For the text-containing cell, return its midpoint in [x, y] coordinate format. 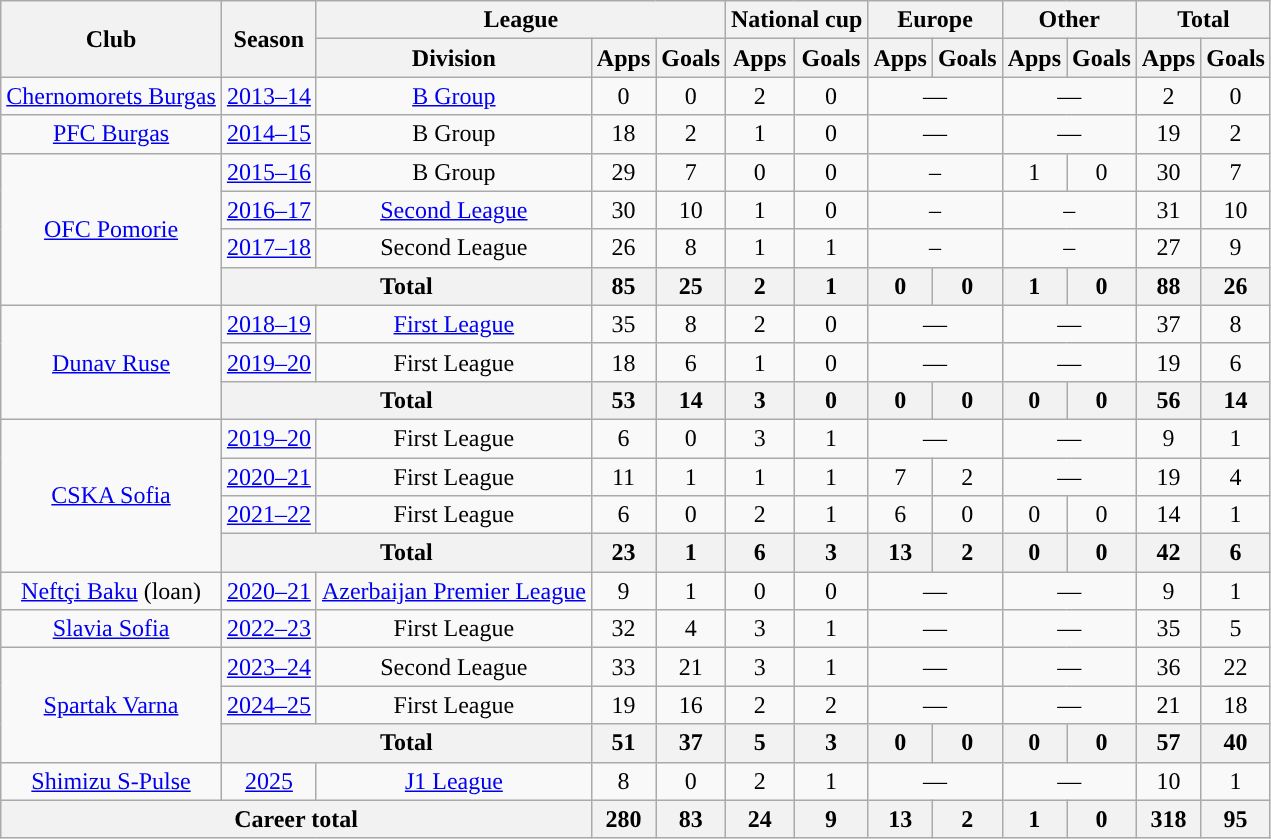
League [520, 20]
56 [1168, 400]
Dunav Ruse [112, 362]
Chernomorets Burgas [112, 96]
J1 League [454, 781]
33 [623, 667]
42 [1168, 553]
88 [1168, 286]
2024–25 [268, 705]
95 [1236, 819]
Shimizu S-Pulse [112, 781]
57 [1168, 743]
22 [1236, 667]
Neftçi Baku (loan) [112, 591]
2014–15 [268, 134]
2018–19 [268, 324]
29 [623, 172]
2016–17 [268, 210]
53 [623, 400]
Azerbaijan Premier League [454, 591]
51 [623, 743]
2017–18 [268, 248]
Europe [935, 20]
CSKA Sofia [112, 495]
2023–24 [268, 667]
318 [1168, 819]
24 [760, 819]
36 [1168, 667]
32 [623, 629]
2015–16 [268, 172]
PFC Burgas [112, 134]
27 [1168, 248]
2013–14 [268, 96]
OFC Pomorie [112, 229]
Season [268, 39]
Career total [296, 819]
16 [691, 705]
2021–22 [268, 515]
85 [623, 286]
31 [1168, 210]
83 [691, 819]
2025 [268, 781]
Spartak Varna [112, 705]
Division [454, 58]
25 [691, 286]
Club [112, 39]
40 [1236, 743]
Other [1069, 20]
23 [623, 553]
11 [623, 477]
2022–23 [268, 629]
National cup [797, 20]
280 [623, 819]
Slavia Sofia [112, 629]
